Identify which cell holds the provided text, then report its [X, Y] central coordinate. 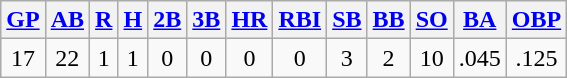
H [133, 20]
.125 [536, 58]
BB [388, 20]
HR [250, 20]
OBP [536, 20]
BA [480, 20]
2 [388, 58]
GP [23, 20]
3B [206, 20]
SO [432, 20]
3 [347, 58]
RBI [300, 20]
SB [347, 20]
R [104, 20]
22 [67, 58]
2B [168, 20]
10 [432, 58]
17 [23, 58]
.045 [480, 58]
AB [67, 20]
